Locate the cell with the specified text and output its [x, y] center coordinate. 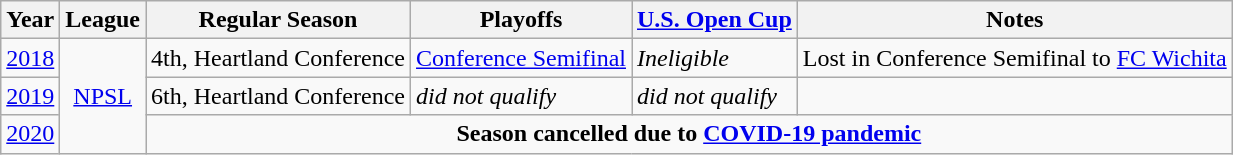
Conference Semifinal [522, 58]
Notes [1014, 20]
U.S. Open Cup [715, 20]
2018 [30, 58]
6th, Heartland Conference [278, 96]
Season cancelled due to COVID-19 pandemic [690, 134]
Ineligible [715, 58]
4th, Heartland Conference [278, 58]
2020 [30, 134]
Lost in Conference Semifinal to FC Wichita [1014, 58]
League [103, 20]
Year [30, 20]
Playoffs [522, 20]
NPSL [103, 96]
Regular Season [278, 20]
2019 [30, 96]
